Detect which cell encompasses the target text, then output its (x, y) center coordinate. 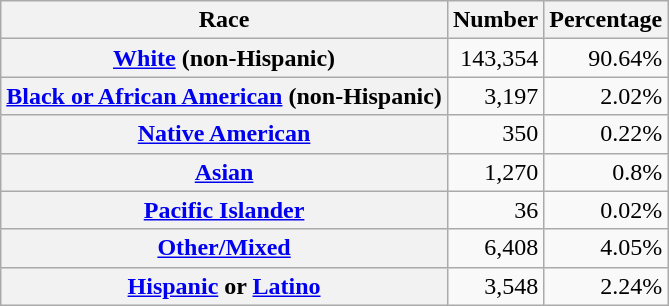
350 (495, 134)
Native American (224, 134)
3,197 (495, 96)
White (non-Hispanic) (224, 58)
2.02% (606, 96)
Race (224, 20)
Black or African American (non-Hispanic) (224, 96)
36 (495, 210)
2.24% (606, 286)
143,354 (495, 58)
Percentage (606, 20)
Number (495, 20)
Hispanic or Latino (224, 286)
Asian (224, 172)
3,548 (495, 286)
0.22% (606, 134)
1,270 (495, 172)
0.02% (606, 210)
6,408 (495, 248)
0.8% (606, 172)
90.64% (606, 58)
Pacific Islander (224, 210)
Other/Mixed (224, 248)
4.05% (606, 248)
